From the cell containing the given text, extract its center point as [x, y] coordinate. 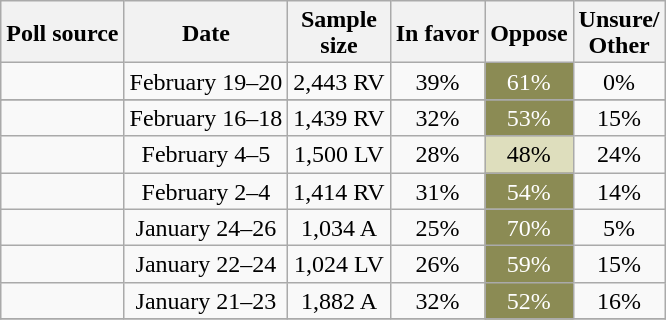
1,882 A [339, 300]
54% [529, 190]
January 24–26 [206, 228]
Oppose [529, 32]
Poll source [62, 32]
26% [437, 264]
25% [437, 228]
January 21–23 [206, 300]
16% [619, 300]
53% [529, 118]
24% [619, 154]
Unsure/Other [619, 32]
39% [437, 82]
1,500 LV [339, 154]
31% [437, 190]
February 2–4 [206, 190]
5% [619, 228]
Samplesize [339, 32]
January 22–24 [206, 264]
1,024 LV [339, 264]
61% [529, 82]
28% [437, 154]
1,034 A [339, 228]
February 16–18 [206, 118]
February 19–20 [206, 82]
2,443 RV [339, 82]
1,414 RV [339, 190]
48% [529, 154]
0% [619, 82]
14% [619, 190]
Date [206, 32]
59% [529, 264]
70% [529, 228]
1,439 RV [339, 118]
February 4–5 [206, 154]
In favor [437, 32]
52% [529, 300]
